Detect which cell encompasses the target text, then output its (X, Y) center coordinate. 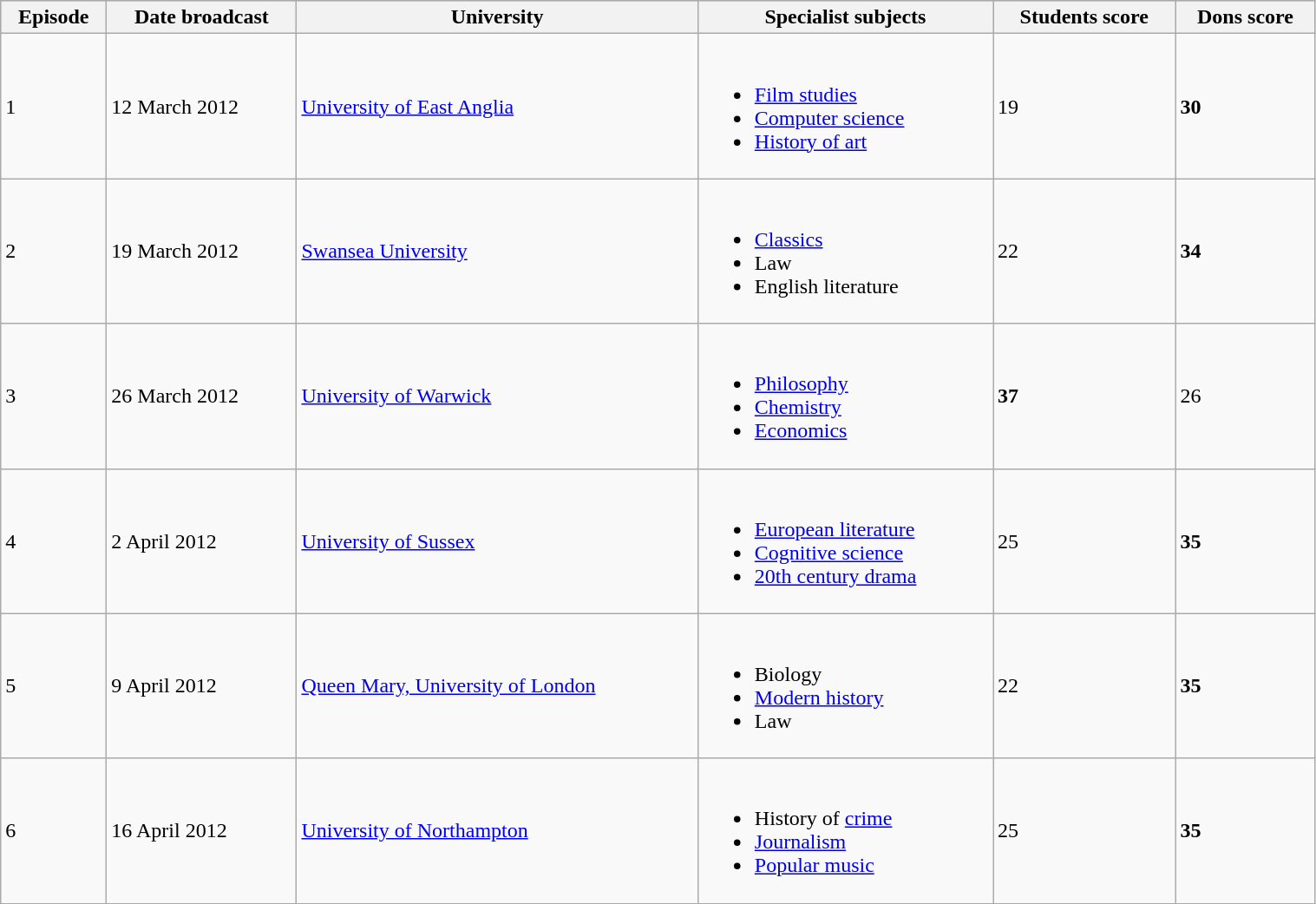
University of Northampton (497, 831)
1 (54, 106)
4 (54, 541)
3 (54, 396)
Students score (1084, 17)
Dons score (1246, 17)
34 (1246, 252)
26 (1246, 396)
Specialist subjects (845, 17)
9 April 2012 (201, 685)
Episode (54, 17)
European literatureCognitive science20th century drama (845, 541)
2 (54, 252)
University (497, 17)
University of Sussex (497, 541)
ClassicsLawEnglish literature (845, 252)
37 (1084, 396)
Date broadcast (201, 17)
Queen Mary, University of London (497, 685)
5 (54, 685)
19 (1084, 106)
BiologyModern historyLaw (845, 685)
19 March 2012 (201, 252)
6 (54, 831)
Film studiesComputer scienceHistory of art (845, 106)
2 April 2012 (201, 541)
Swansea University (497, 252)
PhilosophyChemistryEconomics (845, 396)
26 March 2012 (201, 396)
History of crimeJournalismPopular music (845, 831)
30 (1246, 106)
University of East Anglia (497, 106)
University of Warwick (497, 396)
12 March 2012 (201, 106)
16 April 2012 (201, 831)
